Identify which cell holds the provided text, then report its [x, y] central coordinate. 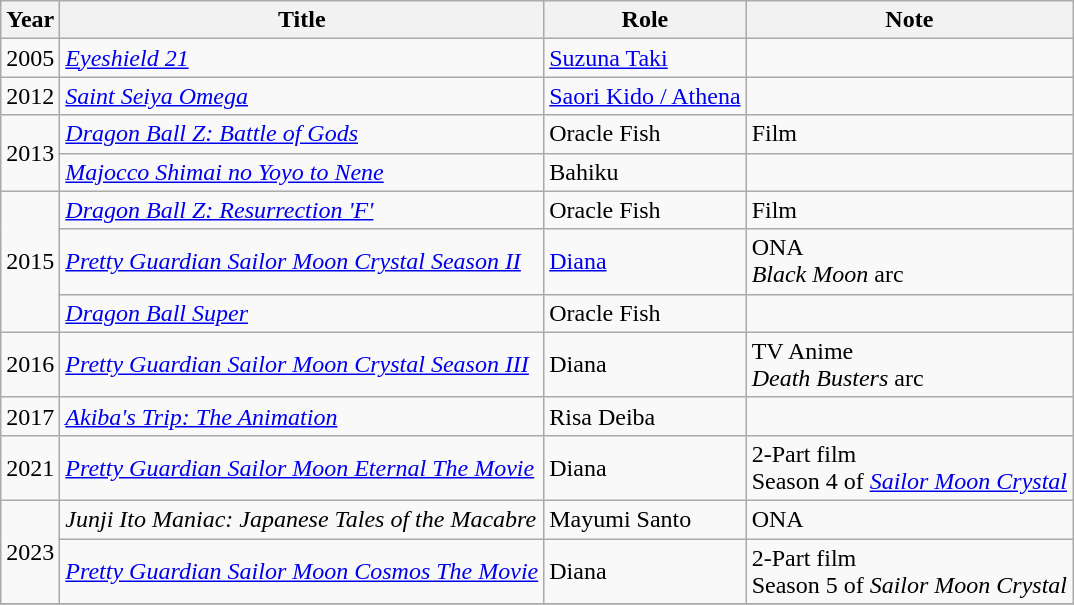
2-Part filmSeason 4 of Sailor Moon Crystal [909, 468]
2015 [30, 262]
Dragon Ball Z: Battle of Gods [302, 134]
Suzuna Taki [645, 58]
2-Part filmSeason 5 of Sailor Moon Crystal [909, 570]
Saori Kido / Athena [645, 96]
ONA [909, 519]
2021 [30, 468]
Saint Seiya Omega [302, 96]
Junji Ito Maniac: Japanese Tales of the Macabre [302, 519]
2017 [30, 416]
2012 [30, 96]
Dragon Ball Super [302, 313]
Pretty Guardian Sailor Moon Eternal The Movie [302, 468]
2016 [30, 364]
2013 [30, 153]
Akiba's Trip: The Animation [302, 416]
TV AnimeDeath Busters arc [909, 364]
Majocco Shimai no Yoyo to Nene [302, 172]
Dragon Ball Z: Resurrection 'F' [302, 210]
Role [645, 20]
ONABlack Moon arc [909, 262]
Mayumi Santo [645, 519]
2023 [30, 552]
Pretty Guardian Sailor Moon Cosmos The Movie [302, 570]
Pretty Guardian Sailor Moon Crystal Season II [302, 262]
Note [909, 20]
Eyeshield 21 [302, 58]
Year [30, 20]
2005 [30, 58]
Pretty Guardian Sailor Moon Crystal Season III [302, 364]
Bahiku [645, 172]
Title [302, 20]
Risa Deiba [645, 416]
